Pinpoint the cell where the given text exists, returning its (x, y) midpoint coordinate. 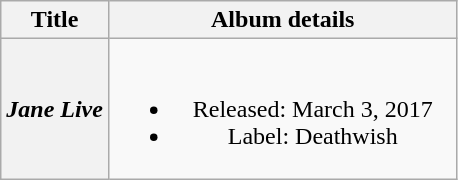
Jane Live (55, 109)
Album details (282, 20)
Released: March 3, 2017Label: Deathwish (282, 109)
Title (55, 20)
